Return (X, Y) of the center of cell containing provided text 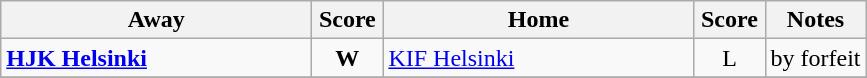
L (730, 58)
HJK Helsinki (156, 58)
Notes (816, 20)
W (348, 58)
KIF Helsinki (538, 58)
Away (156, 20)
by forfeit (816, 58)
Home (538, 20)
